Return [x, y] of the center of cell containing provided text 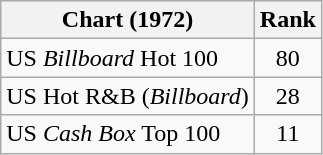
US Cash Box Top 100 [128, 134]
80 [288, 58]
Chart (1972) [128, 20]
US Hot R&B (Billboard) [128, 96]
28 [288, 96]
US Billboard Hot 100 [128, 58]
11 [288, 134]
Rank [288, 20]
